Search for the cell housing the specified text and yield its (X, Y) center coordinate. 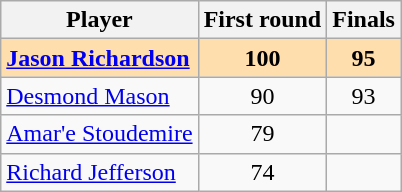
Jason Richardson (100, 58)
First round (262, 20)
Player (100, 20)
100 (262, 58)
74 (262, 172)
95 (364, 58)
Amar'e Stoudemire (100, 134)
79 (262, 134)
Finals (364, 20)
Richard Jefferson (100, 172)
Desmond Mason (100, 96)
93 (364, 96)
90 (262, 96)
